Locate the cell with the specified text and output its [X, Y] center coordinate. 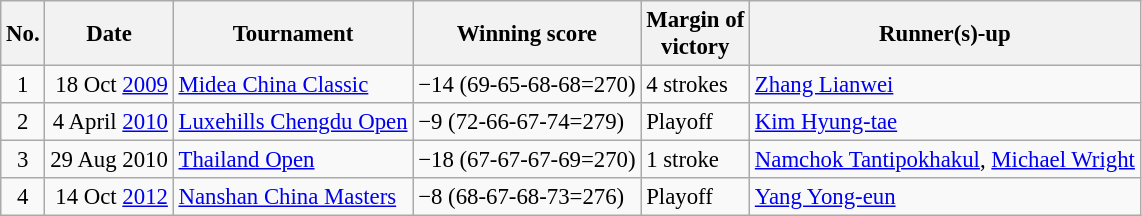
4 April 2010 [109, 122]
−8 (68-67-68-73=276) [527, 197]
Thailand Open [293, 160]
3 [23, 160]
14 Oct 2012 [109, 197]
−14 (69-65-68-68=270) [527, 85]
2 [23, 122]
Namchok Tantipokhakul, Michael Wright [946, 160]
Tournament [293, 34]
1 [23, 85]
Nanshan China Masters [293, 197]
Luxehills Chengdu Open [293, 122]
−18 (67-67-67-69=270) [527, 160]
Zhang Lianwei [946, 85]
4 strokes [696, 85]
1 stroke [696, 160]
Kim Hyung-tae [946, 122]
4 [23, 197]
Midea China Classic [293, 85]
Winning score [527, 34]
Runner(s)-up [946, 34]
−9 (72-66-67-74=279) [527, 122]
Date [109, 34]
No. [23, 34]
29 Aug 2010 [109, 160]
18 Oct 2009 [109, 85]
Yang Yong-eun [946, 197]
Margin ofvictory [696, 34]
